Locate the cell with the specified text and output its [x, y] center coordinate. 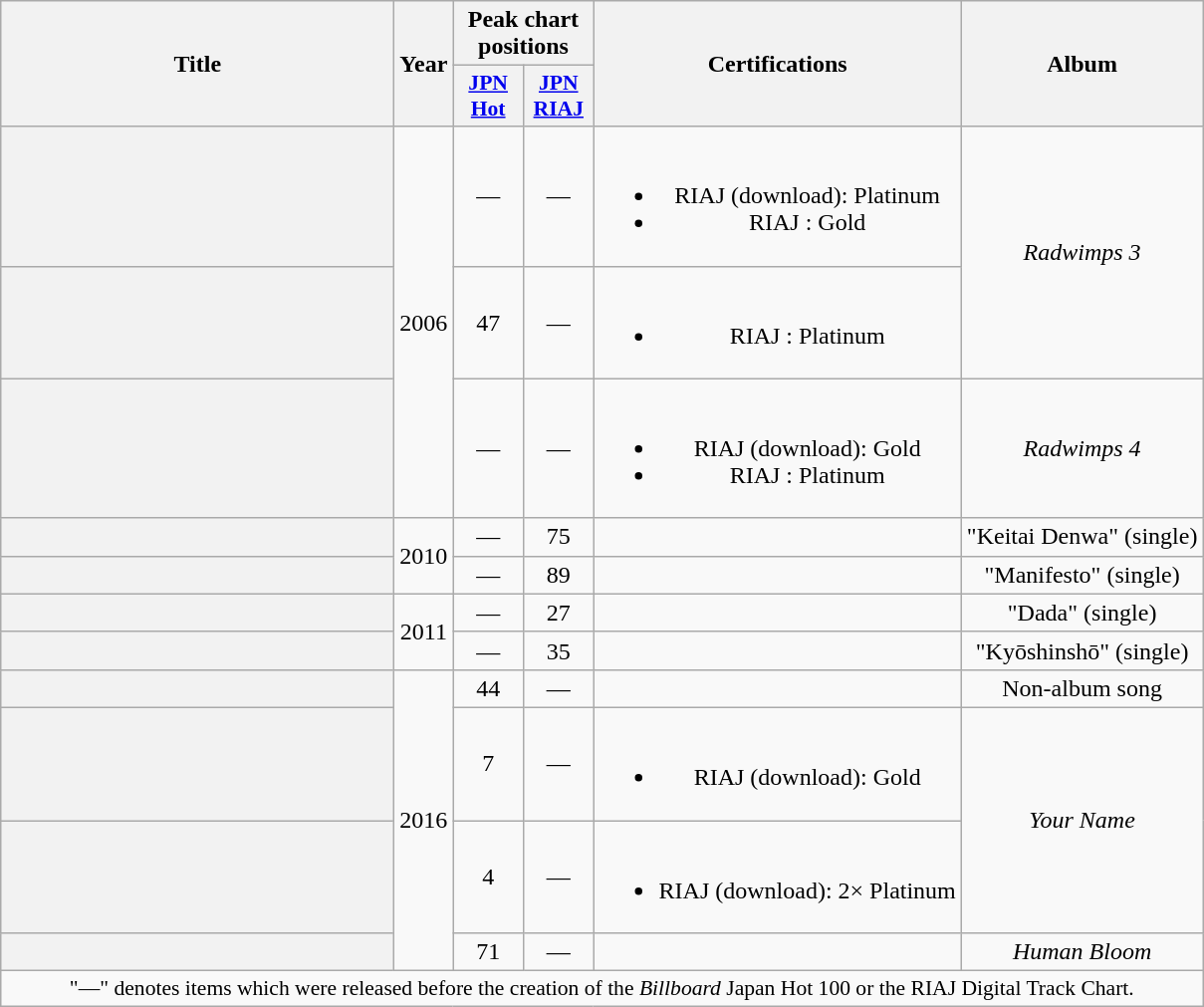
44 [488, 688]
35 [558, 650]
Album [1082, 64]
Radwimps 4 [1082, 448]
Your Name [1082, 820]
4 [488, 877]
2011 [424, 631]
Human Bloom [1082, 952]
"Dada" (single) [1082, 613]
Title [197, 64]
"Manifesto" (single) [1082, 575]
Non-album song [1082, 688]
7 [488, 763]
71 [488, 952]
Radwimps 3 [1082, 253]
2016 [424, 820]
75 [558, 537]
RIAJ (download): GoldRIAJ : Platinum [777, 448]
Certifications [777, 64]
Year [424, 64]
2010 [424, 556]
47 [488, 323]
JPN RIAJ [558, 96]
"Kyōshinshō" (single) [1082, 650]
RIAJ (download): 2× Platinum [777, 877]
Peak chart positions [524, 34]
RIAJ : Platinum [777, 323]
"—" denotes items which were released before the creation of the Billboard Japan Hot 100 or the RIAJ Digital Track Chart. [602, 989]
RIAJ (download): PlatinumRIAJ : Gold [777, 196]
"Keitai Denwa" (single) [1082, 537]
JPN Hot [488, 96]
27 [558, 613]
89 [558, 575]
2006 [424, 323]
RIAJ (download): Gold [777, 763]
